Output the [X, Y] coordinate of the center of the cell containing the given text.  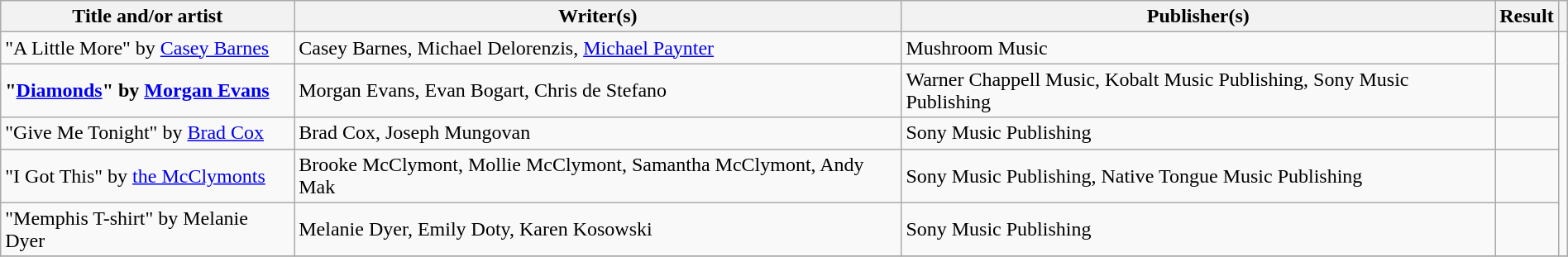
Result [1527, 17]
Brad Cox, Joseph Mungovan [598, 133]
Melanie Dyer, Emily Doty, Karen Kosowski [598, 230]
Brooke McClymont, Mollie McClymont, Samantha McClymont, Andy Mak [598, 175]
Title and/or artist [147, 17]
Warner Chappell Music, Kobalt Music Publishing, Sony Music Publishing [1198, 91]
"Give Me Tonight" by Brad Cox [147, 133]
Casey Barnes, Michael Delorenzis, Michael Paynter [598, 48]
Writer(s) [598, 17]
Publisher(s) [1198, 17]
Sony Music Publishing, Native Tongue Music Publishing [1198, 175]
"I Got This" by the McClymonts [147, 175]
"A Little More" by Casey Barnes [147, 48]
"Memphis T-shirt" by Melanie Dyer [147, 230]
Morgan Evans, Evan Bogart, Chris de Stefano [598, 91]
"Diamonds" by Morgan Evans [147, 91]
Mushroom Music [1198, 48]
